Determine the (X, Y) coordinate at the center of the cell enclosing the given text.  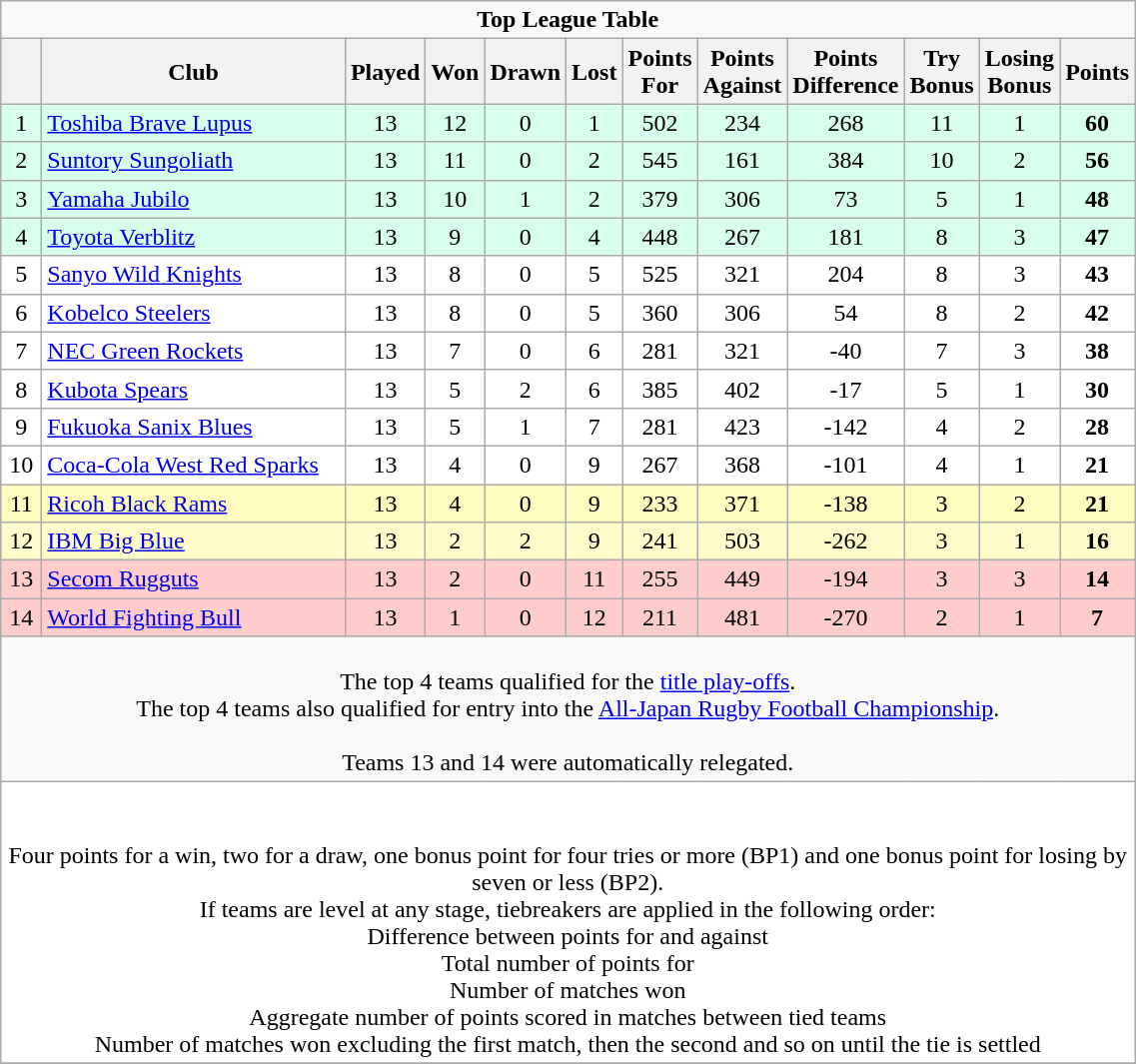
IBM Big Blue (194, 541)
Points Against (742, 72)
73 (845, 199)
Drawn (526, 72)
Ricoh Black Rams (194, 503)
Sanyo Wild Knights (194, 275)
-142 (845, 427)
161 (742, 161)
World Fighting Bull (194, 617)
Points For (659, 72)
-194 (845, 579)
371 (742, 503)
-101 (845, 465)
384 (845, 161)
268 (845, 123)
Secom Rugguts (194, 579)
Points Difference (845, 72)
Kubota Spears (194, 389)
448 (659, 237)
Yamaha Jubilo (194, 199)
502 (659, 123)
Top League Table (568, 20)
204 (845, 275)
Played (385, 72)
545 (659, 161)
Toyota Verblitz (194, 237)
Kobelco Steelers (194, 313)
181 (845, 237)
360 (659, 313)
60 (1097, 123)
16 (1097, 541)
NEC Green Rockets (194, 351)
241 (659, 541)
368 (742, 465)
-262 (845, 541)
423 (742, 427)
-270 (845, 617)
54 (845, 313)
481 (742, 617)
28 (1097, 427)
30 (1097, 389)
402 (742, 389)
525 (659, 275)
233 (659, 503)
Fukuoka Sanix Blues (194, 427)
Toshiba Brave Lupus (194, 123)
Losing Bonus (1019, 72)
-17 (845, 389)
Club (194, 72)
43 (1097, 275)
Try Bonus (941, 72)
385 (659, 389)
-40 (845, 351)
38 (1097, 351)
Lost (594, 72)
Won (456, 72)
48 (1097, 199)
379 (659, 199)
449 (742, 579)
56 (1097, 161)
47 (1097, 237)
503 (742, 541)
Points (1097, 72)
234 (742, 123)
255 (659, 579)
Coca-Cola West Red Sparks (194, 465)
42 (1097, 313)
211 (659, 617)
-138 (845, 503)
Suntory Sungoliath (194, 161)
